Scan for the cell matching the given text and deliver its (x, y) coordinate at center. 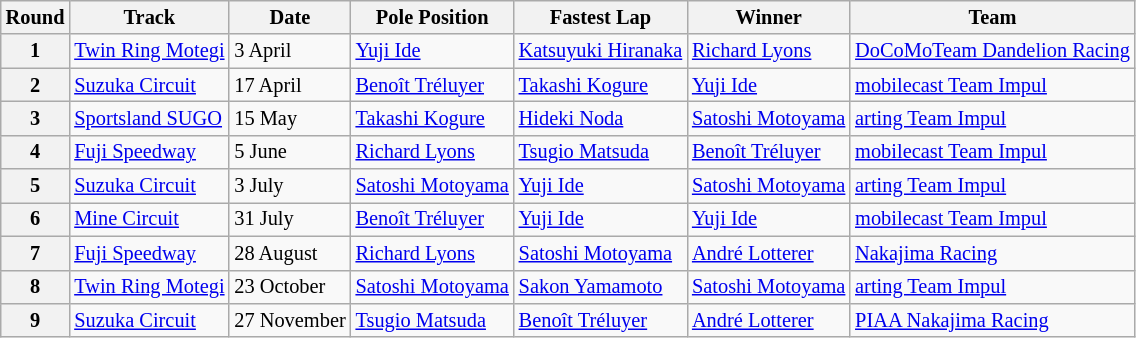
Katsuyuki Hiranaka (600, 51)
23 October (290, 287)
Sakon Yamamoto (600, 287)
27 November (290, 320)
1 (36, 51)
Date (290, 17)
3 July (290, 186)
Winner (768, 17)
2 (36, 85)
3 (36, 118)
4 (36, 152)
6 (36, 219)
Round (36, 17)
Hideki Noda (600, 118)
Nakajima Racing (992, 253)
17 April (290, 85)
31 July (290, 219)
Fastest Lap (600, 17)
PIAA Nakajima Racing (992, 320)
8 (36, 287)
7 (36, 253)
Track (149, 17)
Team (992, 17)
28 August (290, 253)
15 May (290, 118)
3 April (290, 51)
5 June (290, 152)
Pole Position (432, 17)
Sportsland SUGO (149, 118)
5 (36, 186)
Mine Circuit (149, 219)
DoCoMoTeam Dandelion Racing (992, 51)
9 (36, 320)
